Locate the cell with the specified text and output its (x, y) center coordinate. 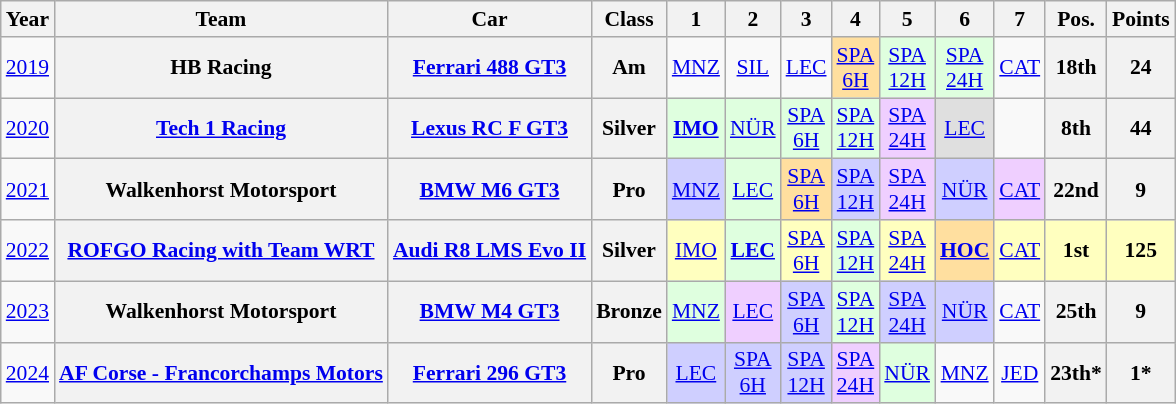
JED (1020, 372)
Car (490, 19)
2022 (28, 250)
Tech 1 Racing (221, 128)
2019 (28, 68)
23th* (1076, 372)
25th (1076, 312)
BMW M6 GT3 (490, 190)
24 (1141, 68)
4 (856, 19)
Lexus RC F GT3 (490, 128)
44 (1141, 128)
22nd (1076, 190)
ROFGO Racing with Team WRT (221, 250)
1* (1141, 372)
2021 (28, 190)
BMW M4 GT3 (490, 312)
HB Racing (221, 68)
SIL (753, 68)
2 (753, 19)
7 (1020, 19)
1 (696, 19)
Audi R8 LMS Evo II (490, 250)
Am (629, 68)
125 (1141, 250)
6 (964, 19)
Class (629, 19)
1st (1076, 250)
Year (28, 19)
2020 (28, 128)
5 (907, 19)
18th (1076, 68)
8th (1076, 128)
Ferrari 488 GT3 (490, 68)
3 (806, 19)
Points (1141, 19)
AF Corse - Francorchamps Motors (221, 372)
HOC (964, 250)
Team (221, 19)
Ferrari 296 GT3 (490, 372)
2023 (28, 312)
Bronze (629, 312)
2024 (28, 372)
Pos. (1076, 19)
